Detect which cell encompasses the target text, then output its [x, y] center coordinate. 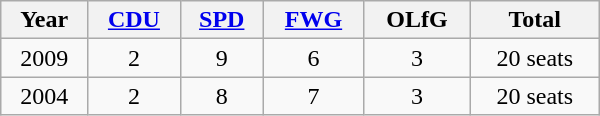
Year [44, 20]
SPD [222, 20]
CDU [134, 20]
7 [314, 96]
FWG [314, 20]
6 [314, 58]
Total [534, 20]
8 [222, 96]
9 [222, 58]
OLfG [417, 20]
2009 [44, 58]
2004 [44, 96]
